Search for the cell housing the specified text and yield its [X, Y] center coordinate. 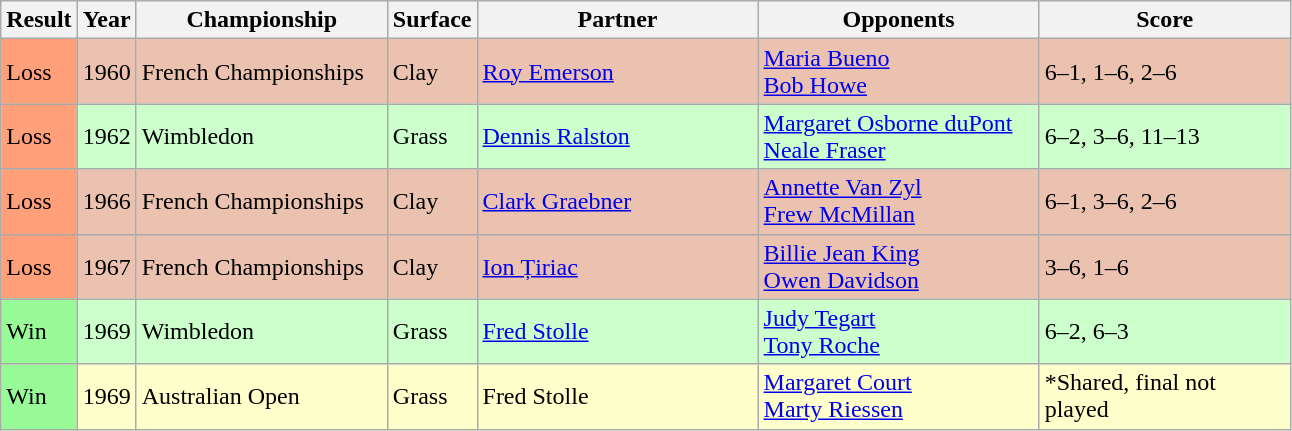
Year [106, 20]
6–2, 6–3 [1164, 332]
Maria Bueno Bob Howe [898, 72]
Result [39, 20]
Australian Open [262, 396]
6–1, 3–6, 2–6 [1164, 202]
1962 [106, 136]
*Shared, final not played [1164, 396]
Partner [618, 20]
Dennis Ralston [618, 136]
Surface [432, 20]
Margaret Court Marty Riessen [898, 396]
6–1, 1–6, 2–6 [1164, 72]
6–2, 3–6, 11–13 [1164, 136]
1966 [106, 202]
Opponents [898, 20]
Championship [262, 20]
Judy Tegart Tony Roche [898, 332]
Score [1164, 20]
1960 [106, 72]
Annette Van Zyl Frew McMillan [898, 202]
Margaret Osborne duPont Neale Fraser [898, 136]
Billie Jean King Owen Davidson [898, 266]
Roy Emerson [618, 72]
Ion Țiriac [618, 266]
3–6, 1–6 [1164, 266]
1967 [106, 266]
Clark Graebner [618, 202]
